Search for the cell housing the specified text and yield its (x, y) center coordinate. 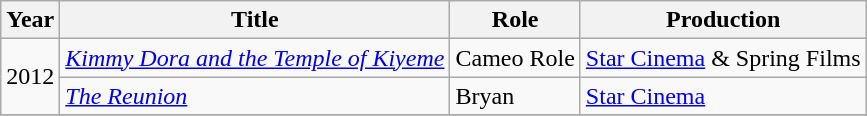
Star Cinema (723, 96)
Cameo Role (515, 58)
Kimmy Dora and the Temple of Kiyeme (255, 58)
Title (255, 20)
Year (30, 20)
The Reunion (255, 96)
Bryan (515, 96)
2012 (30, 77)
Star Cinema & Spring Films (723, 58)
Production (723, 20)
Role (515, 20)
